For the text-containing cell, return its midpoint in [x, y] coordinate format. 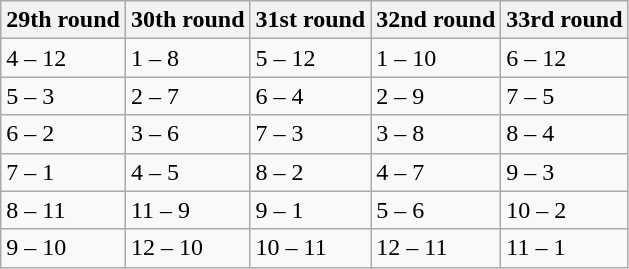
32nd round [436, 20]
11 – 9 [188, 210]
8 – 2 [310, 172]
5 – 12 [310, 58]
2 – 9 [436, 96]
9 – 3 [564, 172]
12 – 10 [188, 248]
4 – 5 [188, 172]
10 – 2 [564, 210]
6 – 2 [64, 134]
12 – 11 [436, 248]
2 – 7 [188, 96]
8 – 11 [64, 210]
9 – 10 [64, 248]
9 – 1 [310, 210]
7 – 3 [310, 134]
3 – 8 [436, 134]
6 – 4 [310, 96]
29th round [64, 20]
31st round [310, 20]
8 – 4 [564, 134]
6 – 12 [564, 58]
7 – 1 [64, 172]
10 – 11 [310, 248]
4 – 12 [64, 58]
3 – 6 [188, 134]
5 – 6 [436, 210]
5 – 3 [64, 96]
7 – 5 [564, 96]
11 – 1 [564, 248]
1 – 10 [436, 58]
33rd round [564, 20]
1 – 8 [188, 58]
30th round [188, 20]
4 – 7 [436, 172]
